For the text-containing cell, return its midpoint in (X, Y) coordinate format. 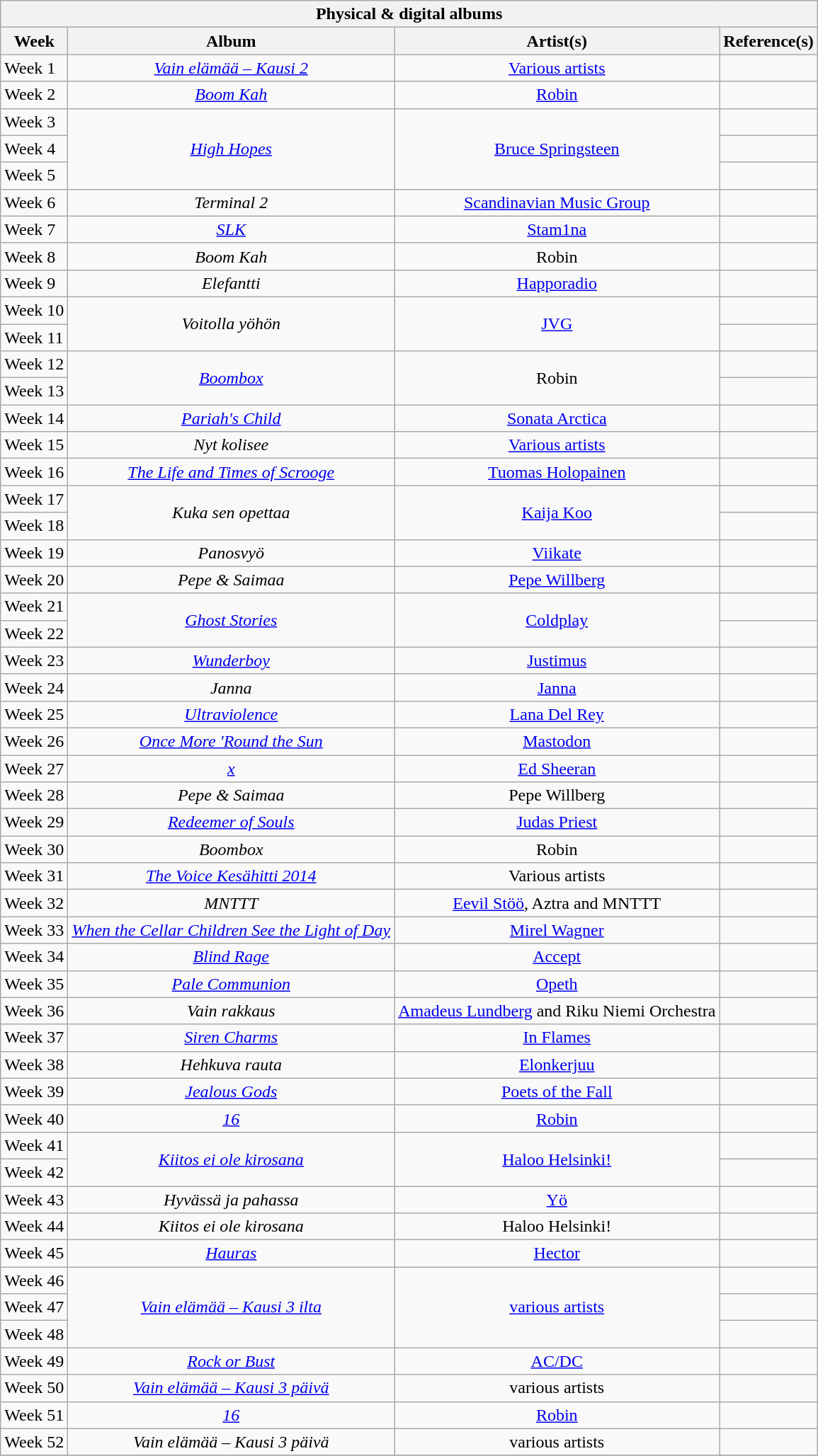
Mirel Wagner (557, 930)
Eevil Stöö, Aztra and MNTTT (557, 903)
Poets of the Fall (557, 1091)
Week 34 (34, 957)
Week 27 (34, 768)
Week 1 (34, 68)
Week 15 (34, 445)
Week 48 (34, 1334)
Hauras (231, 1254)
Reference(s) (769, 41)
Week 22 (34, 634)
Accept (557, 957)
Week 9 (34, 283)
Vain elämää – Kausi 3 ilta (231, 1307)
Week 21 (34, 607)
Week 47 (34, 1307)
Elonkerjuu (557, 1065)
Terminal 2 (231, 202)
Elefantti (231, 283)
Voitolla yöhön (231, 323)
Week 17 (34, 499)
Bruce Springsteen (557, 149)
Panosvyö (231, 553)
Week 49 (34, 1361)
MNTTT (231, 903)
Week 42 (34, 1172)
In Flames (557, 1038)
Week 6 (34, 202)
High Hopes (231, 149)
Sonata Arctica (557, 418)
Week 37 (34, 1038)
Vain rakkaus (231, 1011)
When the Cellar Children See the Light of Day (231, 930)
Week 8 (34, 256)
Artist(s) (557, 41)
Mastodon (557, 741)
Week 45 (34, 1254)
Week 46 (34, 1280)
Hector (557, 1254)
Week 24 (34, 687)
Rock or Bust (231, 1361)
Week 2 (34, 95)
Week 3 (34, 122)
Week 51 (34, 1415)
Opeth (557, 984)
Happoradio (557, 283)
Week 39 (34, 1091)
Week 41 (34, 1145)
Week 28 (34, 796)
Week 29 (34, 822)
Album (231, 41)
Ultraviolence (231, 714)
Week 7 (34, 229)
Week 19 (34, 553)
Week 30 (34, 849)
Once More 'Round the Sun (231, 741)
Week 20 (34, 580)
Pariah's Child (231, 418)
Week 26 (34, 741)
Week 4 (34, 149)
Week 10 (34, 310)
Week 38 (34, 1065)
Justimus (557, 660)
Siren Charms (231, 1038)
Ed Sheeran (557, 768)
Week 52 (34, 1442)
Week 5 (34, 176)
Week 43 (34, 1200)
Blind Rage (231, 957)
Week (34, 41)
Pale Communion (231, 984)
The Life and Times of Scrooge (231, 472)
Week 13 (34, 391)
Week 23 (34, 660)
Week 44 (34, 1227)
Week 36 (34, 1011)
Week 12 (34, 365)
Week 16 (34, 472)
Yö (557, 1200)
Redeemer of Souls (231, 822)
Stam1na (557, 229)
Viikate (557, 553)
Kuka sen opettaa (231, 512)
Hyvässä ja pahassa (231, 1200)
Vain elämää – Kausi 2 (231, 68)
Week 33 (34, 930)
Coldplay (557, 620)
Lana Del Rey (557, 714)
x (231, 768)
Amadeus Lundberg and Riku Niemi Orchestra (557, 1011)
The Voice Kesähitti 2014 (231, 876)
Judas Priest (557, 822)
JVG (557, 323)
Nyt kolisee (231, 445)
Week 14 (34, 418)
Week 31 (34, 876)
Week 50 (34, 1388)
Kaija Koo (557, 512)
Physical & digital albums (409, 14)
Week 32 (34, 903)
Jealous Gods (231, 1091)
Week 35 (34, 984)
SLK (231, 229)
AC/DC (557, 1361)
Scandinavian Music Group (557, 202)
Week 11 (34, 338)
Week 40 (34, 1118)
Hehkuva rauta (231, 1065)
Week 25 (34, 714)
Tuomas Holopainen (557, 472)
Week 18 (34, 526)
Ghost Stories (231, 620)
Wunderboy (231, 660)
